From the cell containing the given text, extract its center point as [x, y] coordinate. 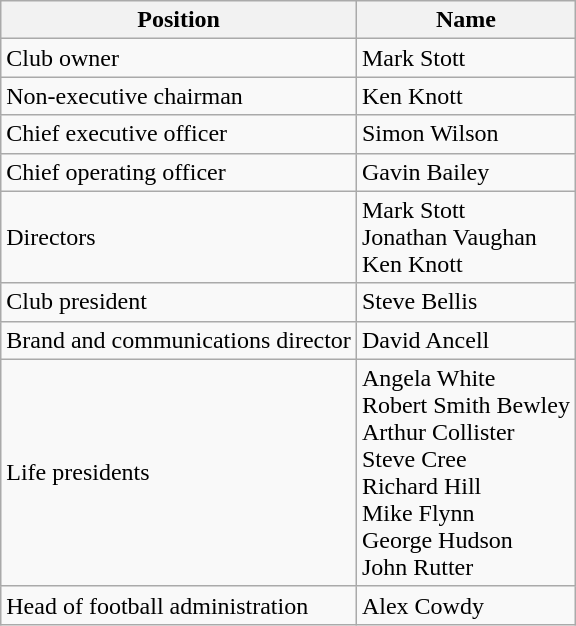
Alex Cowdy [466, 605]
Mark Stott [466, 58]
Head of football administration [179, 605]
Angela WhiteRobert Smith BewleyArthur CollisterSteve CreeRichard HillMike FlynnGeorge HudsonJohn Rutter [466, 472]
Gavin Bailey [466, 172]
Steve Bellis [466, 302]
Simon Wilson [466, 134]
Club president [179, 302]
Name [466, 20]
Life presidents [179, 472]
Brand and communications director [179, 340]
Chief operating officer [179, 172]
David Ancell [466, 340]
Mark StottJonathan VaughanKen Knott [466, 237]
Club owner [179, 58]
Directors [179, 237]
Non-executive chairman [179, 96]
Chief executive officer [179, 134]
Ken Knott [466, 96]
Position [179, 20]
